Provide the [X, Y] coordinate of the cell's center where the given text is located.  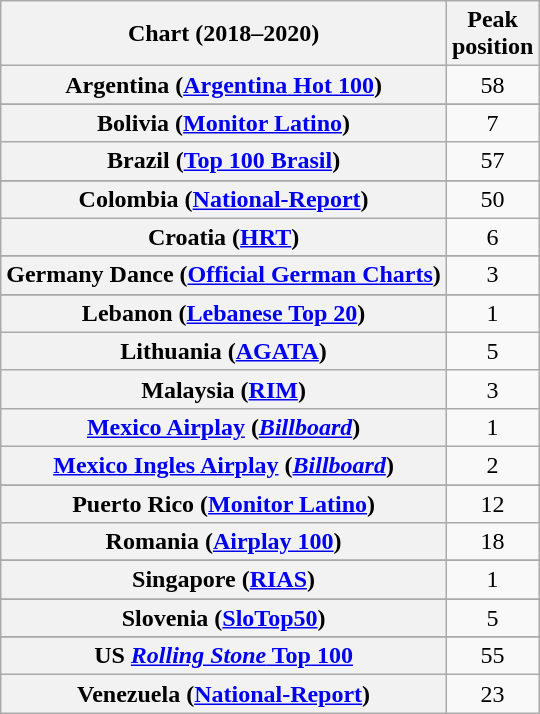
Argentina (Argentina Hot 100) [224, 85]
Venezuela (National-Report) [224, 694]
Colombia (National-Report) [224, 199]
Malaysia (RIM) [224, 389]
Puerto Rico (Monitor Latino) [224, 503]
Lebanon (Lebanese Top 20) [224, 313]
Lithuania (AGATA) [224, 351]
Peak position [492, 34]
Brazil (Top 100 Brasil) [224, 161]
57 [492, 161]
58 [492, 85]
US Rolling Stone Top 100 [224, 656]
12 [492, 503]
Croatia (HRT) [224, 237]
55 [492, 656]
Chart (2018–2020) [224, 34]
Slovenia (SloTop50) [224, 618]
23 [492, 694]
Mexico Airplay (Billboard) [224, 427]
18 [492, 542]
Mexico Ingles Airplay (Billboard) [224, 465]
Germany Dance (Official German Charts) [224, 275]
Bolivia (Monitor Latino) [224, 123]
50 [492, 199]
2 [492, 465]
Romania (Airplay 100) [224, 542]
Singapore (RIAS) [224, 580]
6 [492, 237]
7 [492, 123]
